Provide the (x, y) coordinate of the cell's center where the given text is located.  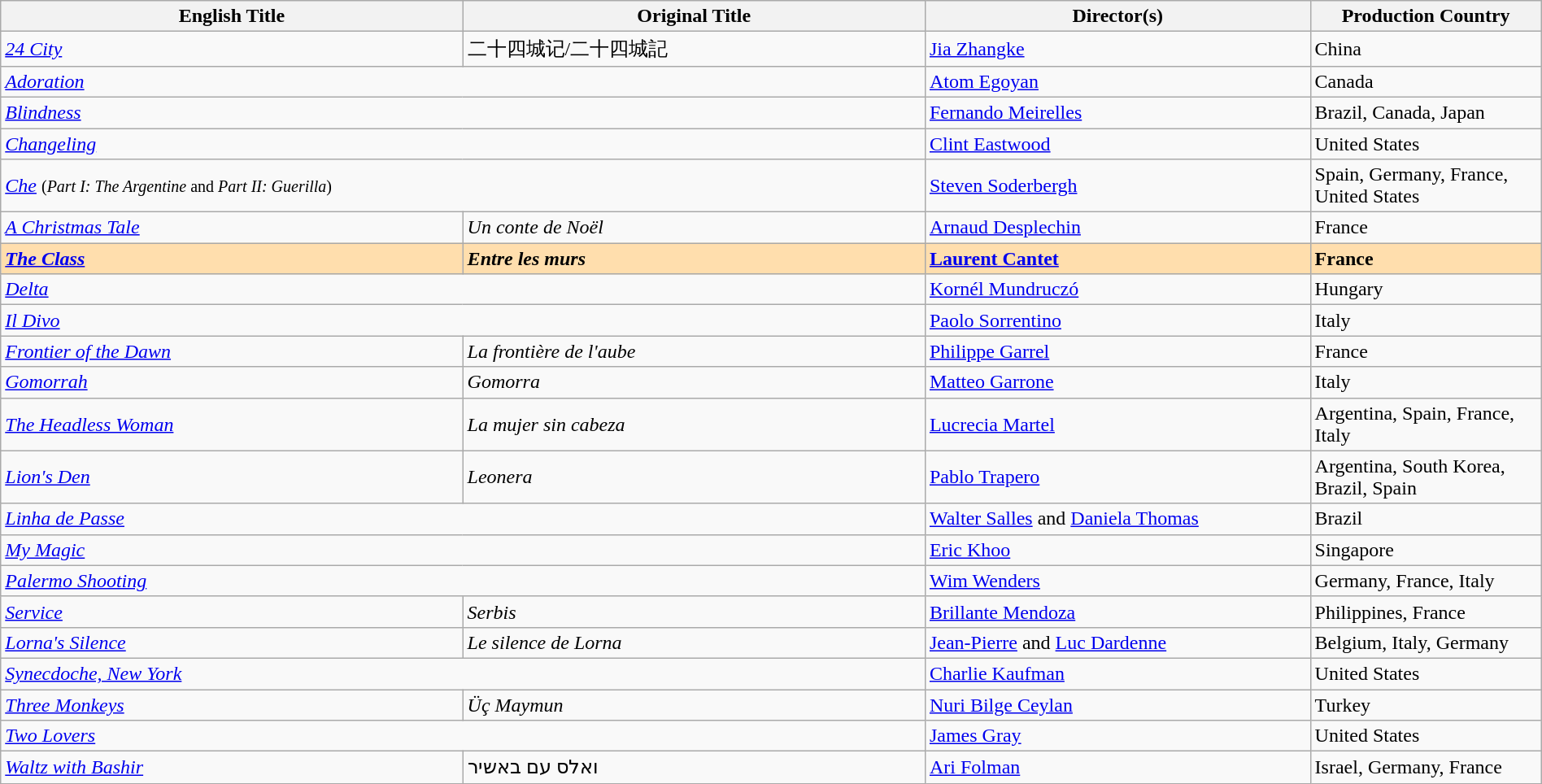
Brazil, Canada, Japan (1426, 112)
Director(s) (1117, 16)
ואלס עם באשיר (694, 768)
Turkey (1426, 705)
Palermo Shooting (464, 581)
Synecdoche, New York (464, 673)
Lion's Den (232, 477)
The Headless Woman (232, 425)
My Magic (464, 550)
Fernando Meirelles (1117, 112)
The Class (232, 259)
Two Lovers (464, 736)
Lorna's Silence (232, 642)
Adoration (464, 81)
China (1426, 49)
Changeling (464, 144)
Eric Khoo (1117, 550)
Blindness (464, 112)
Jean-Pierre and Luc Dardenne (1117, 642)
Steven Soderbergh (1117, 185)
Entre les murs (694, 259)
Leonera (694, 477)
Wim Wenders (1117, 581)
Clint Eastwood (1117, 144)
Serbis (694, 612)
Lucrecia Martel (1117, 425)
Delta (464, 290)
Charlie Kaufman (1117, 673)
Üç Maymun (694, 705)
Il Divo (464, 320)
Brillante Mendoza (1117, 612)
Belgium, Italy, Germany (1426, 642)
Arnaud Desplechin (1117, 228)
Singapore (1426, 550)
Linha de Passe (464, 519)
Hungary (1426, 290)
La frontière de l'aube (694, 351)
Three Monkeys (232, 705)
Waltz with Bashir (232, 768)
Nuri Bilge Ceylan (1117, 705)
Ari Folman (1117, 768)
Le silence de Lorna (694, 642)
Germany, France, Italy (1426, 581)
Philippines, France (1426, 612)
Israel, Germany, France (1426, 768)
Atom Egoyan (1117, 81)
Production Country (1426, 16)
James Gray (1117, 736)
Che (Part I: The Argentine and Part II: Guerilla) (464, 185)
Canada (1426, 81)
Brazil (1426, 519)
Kornél Mundruczó (1117, 290)
Frontier of the Dawn (232, 351)
Original Title (694, 16)
Un conte de Noël (694, 228)
Gomorrah (232, 382)
Pablo Trapero (1117, 477)
Service (232, 612)
二十四城记/二十四城記 (694, 49)
Argentina, Spain, France, Italy (1426, 425)
La mujer sin cabeza (694, 425)
Gomorra (694, 382)
Matteo Garrone (1117, 382)
English Title (232, 16)
Walter Salles and Daniela Thomas (1117, 519)
Laurent Cantet (1117, 259)
Paolo Sorrentino (1117, 320)
A Christmas Tale (232, 228)
Jia Zhangke (1117, 49)
24 City (232, 49)
Spain, Germany, France, United States (1426, 185)
Philippe Garrel (1117, 351)
Argentina, South Korea, Brazil, Spain (1426, 477)
